Pinpoint the cell where the given text exists, returning its (x, y) midpoint coordinate. 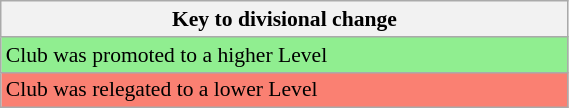
Key to divisional change (284, 19)
Club was relegated to a lower Level (284, 90)
Club was promoted to a higher Level (284, 55)
